Find where the given text appears and provide that cell's center as [X, Y] coordinate. 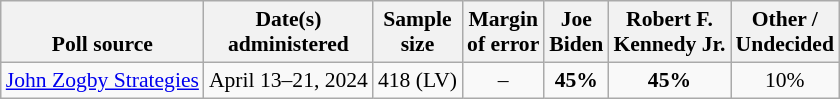
John Zogby Strategies [102, 80]
418 (LV) [418, 80]
10% [784, 80]
Samplesize [418, 32]
Marginof error [503, 32]
JoeBiden [576, 32]
Other /Undecided [784, 32]
– [503, 80]
April 13–21, 2024 [288, 80]
Robert F.Kennedy Jr. [669, 32]
Poll source [102, 32]
Date(s)administered [288, 32]
